Locate the cell with the specified text and output its [x, y] center coordinate. 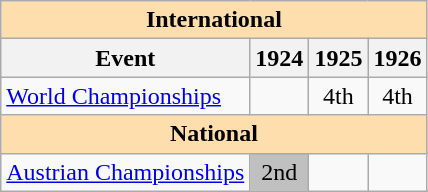
International [214, 20]
1924 [280, 58]
National [214, 134]
Austrian Championships [126, 172]
1926 [398, 58]
1925 [338, 58]
2nd [280, 172]
World Championships [126, 96]
Event [126, 58]
